Locate the cell with the specified text and output its [x, y] center coordinate. 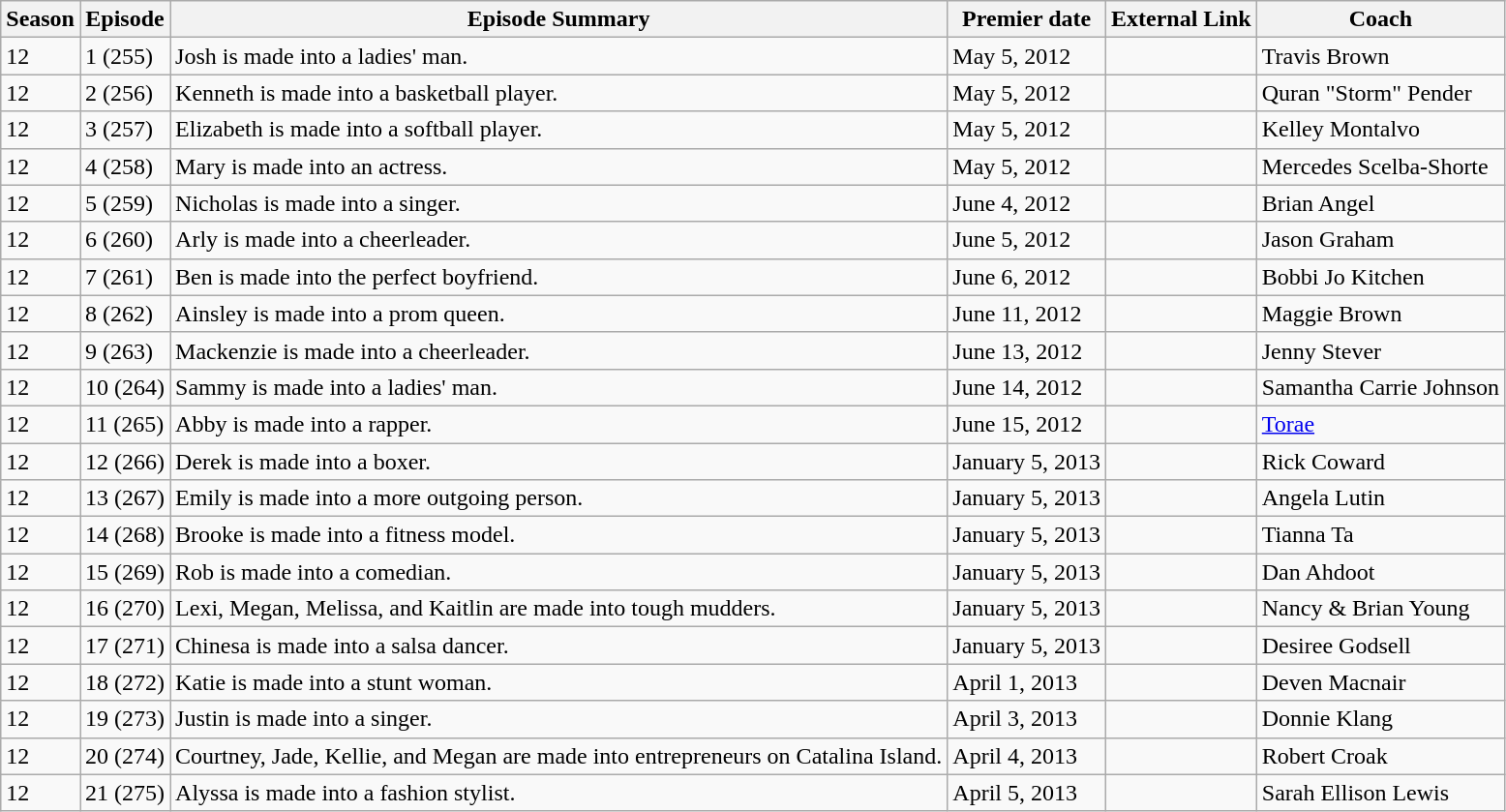
Dan Ahdoot [1380, 572]
2 (256) [124, 93]
8 (262) [124, 314]
3 (257) [124, 130]
Brooke is made into a fitness model. [559, 535]
April 4, 2013 [1027, 756]
Tianna Ta [1380, 535]
June 11, 2012 [1027, 314]
Coach [1380, 19]
June 6, 2012 [1027, 277]
Derek is made into a boxer. [559, 462]
13 (267) [124, 498]
4 (258) [124, 166]
June 15, 2012 [1027, 424]
Alyssa is made into a fashion stylist. [559, 793]
6 (260) [124, 240]
19 (273) [124, 719]
Premier date [1027, 19]
Brian Angel [1380, 203]
Mackenzie is made into a cheerleader. [559, 350]
April 1, 2013 [1027, 682]
Arly is made into a cheerleader. [559, 240]
Rob is made into a comedian. [559, 572]
Katie is made into a stunt woman. [559, 682]
Kelley Montalvo [1380, 130]
9 (263) [124, 350]
Emily is made into a more outgoing person. [559, 498]
11 (265) [124, 424]
Torae [1380, 424]
Episode Summary [559, 19]
April 3, 2013 [1027, 719]
Jason Graham [1380, 240]
Sammy is made into a ladies' man. [559, 387]
Chinesa is made into a salsa dancer. [559, 646]
16 (270) [124, 609]
Mercedes Scelba-Shorte [1380, 166]
Courtney, Jade, Kellie, and Megan are made into entrepreneurs on Catalina Island. [559, 756]
14 (268) [124, 535]
Season [41, 19]
Quran "Storm" Pender [1380, 93]
June 4, 2012 [1027, 203]
Jenny Stever [1380, 350]
Mary is made into an actress. [559, 166]
Robert Croak [1380, 756]
18 (272) [124, 682]
External Link [1181, 19]
June 13, 2012 [1027, 350]
Bobbi Jo Kitchen [1380, 277]
Ben is made into the perfect boyfriend. [559, 277]
Rick Coward [1380, 462]
12 (266) [124, 462]
10 (264) [124, 387]
Desiree Godsell [1380, 646]
21 (275) [124, 793]
Maggie Brown [1380, 314]
April 5, 2013 [1027, 793]
Ainsley is made into a prom queen. [559, 314]
7 (261) [124, 277]
Josh is made into a ladies' man. [559, 56]
Travis Brown [1380, 56]
Deven Macnair [1380, 682]
17 (271) [124, 646]
Elizabeth is made into a softball player. [559, 130]
Episode [124, 19]
Justin is made into a singer. [559, 719]
June 14, 2012 [1027, 387]
June 5, 2012 [1027, 240]
Nancy & Brian Young [1380, 609]
15 (269) [124, 572]
Lexi, Megan, Melissa, and Kaitlin are made into tough mudders. [559, 609]
Donnie Klang [1380, 719]
Nicholas is made into a singer. [559, 203]
20 (274) [124, 756]
Angela Lutin [1380, 498]
Samantha Carrie Johnson [1380, 387]
Kenneth is made into a basketball player. [559, 93]
5 (259) [124, 203]
Abby is made into a rapper. [559, 424]
Sarah Ellison Lewis [1380, 793]
1 (255) [124, 56]
